Extract the (X, Y) coordinate from the center of the cell holding the provided text.  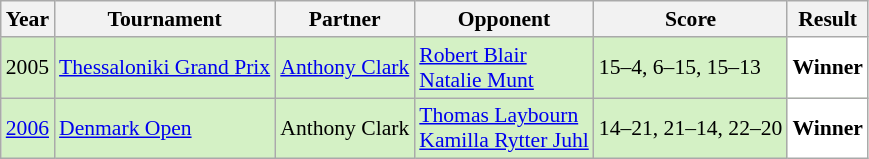
Year (28, 19)
Tournament (164, 19)
Partner (344, 19)
2006 (28, 128)
Thessaloniki Grand Prix (164, 68)
Opponent (504, 19)
Result (828, 19)
2005 (28, 68)
15–4, 6–15, 15–13 (691, 68)
Robert Blair Natalie Munt (504, 68)
Thomas Laybourn Kamilla Rytter Juhl (504, 128)
14–21, 21–14, 22–20 (691, 128)
Score (691, 19)
Denmark Open (164, 128)
